Return (x, y) of the center of cell containing provided text 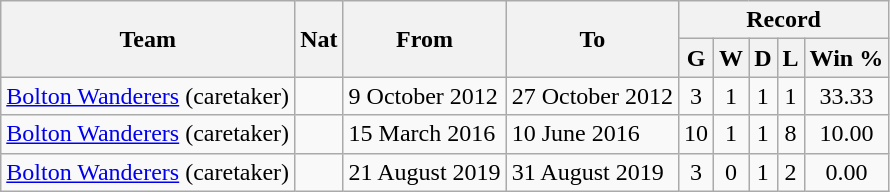
10 June 2016 (592, 134)
To (592, 39)
From (424, 39)
8 (790, 134)
L (790, 58)
D (763, 58)
Nat (319, 39)
15 March 2016 (424, 134)
31 August 2019 (592, 172)
Team (148, 39)
Win % (846, 58)
33.33 (846, 96)
W (732, 58)
2 (790, 172)
Record (783, 20)
21 August 2019 (424, 172)
10.00 (846, 134)
27 October 2012 (592, 96)
0 (732, 172)
9 October 2012 (424, 96)
G (696, 58)
0.00 (846, 172)
10 (696, 134)
